Determine the (X, Y) coordinate at the center of the cell enclosing the given text.  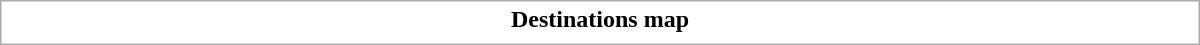
Destinations map (600, 19)
